Return (X, Y) of the center of cell containing provided text 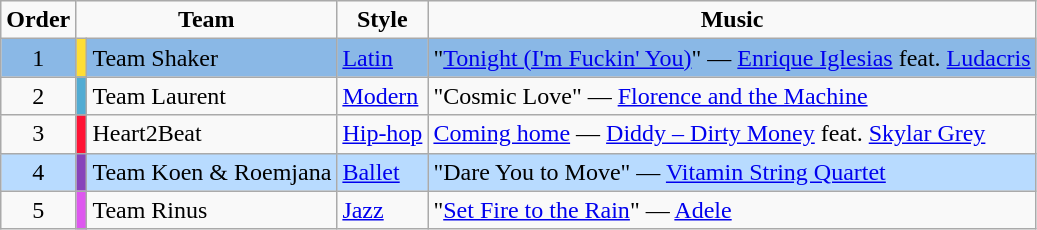
Team (206, 20)
5 (38, 210)
Ballet (382, 172)
Team Shaker (212, 58)
Modern (382, 96)
2 (38, 96)
Style (382, 20)
Team Koen & Roemjana (212, 172)
Order (38, 20)
Team Laurent (212, 96)
Jazz (382, 210)
Heart2Beat (212, 134)
3 (38, 134)
Team Rinus (212, 210)
4 (38, 172)
Latin (382, 58)
"Cosmic Love" — Florence and the Machine (732, 96)
"Set Fire to the Rain" — Adele (732, 210)
1 (38, 58)
"Tonight (I'm Fuckin' You)" — Enrique Iglesias feat. Ludacris (732, 58)
Coming home — Diddy – Dirty Money feat. Skylar Grey (732, 134)
"Dare You to Move" — Vitamin String Quartet (732, 172)
Hip-hop (382, 134)
Music (732, 20)
